Capture the cell that displays the provided text and extract its [x, y] central coordinate. 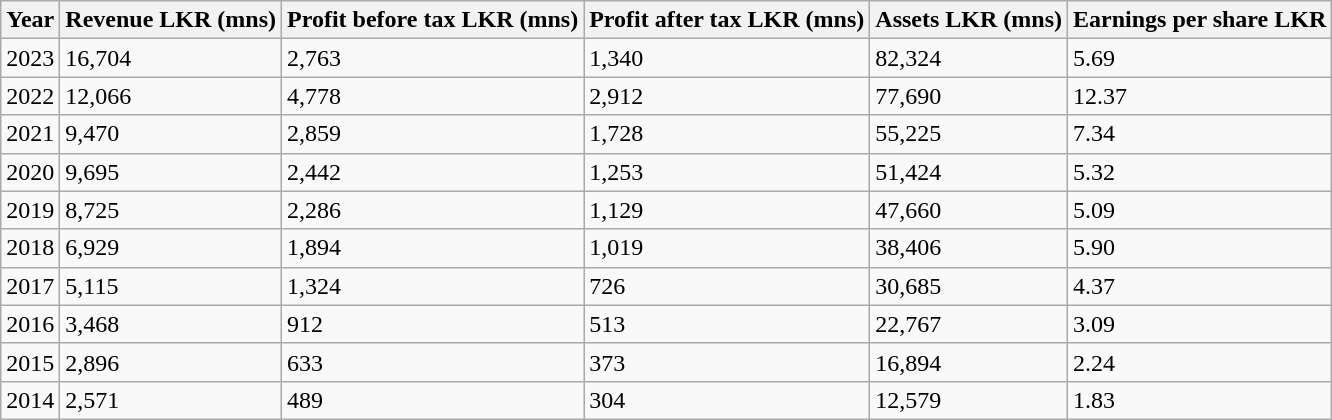
4,778 [433, 96]
633 [433, 362]
1,253 [727, 172]
3,468 [171, 324]
3.09 [1200, 324]
22,767 [969, 324]
Revenue LKR (mns) [171, 20]
2022 [30, 96]
16,894 [969, 362]
30,685 [969, 286]
2020 [30, 172]
7.34 [1200, 134]
2,763 [433, 58]
1.83 [1200, 400]
Profit after tax LKR (mns) [727, 20]
5.32 [1200, 172]
9,470 [171, 134]
Year [30, 20]
2017 [30, 286]
2015 [30, 362]
Profit before tax LKR (mns) [433, 20]
5,115 [171, 286]
5.69 [1200, 58]
2018 [30, 248]
2016 [30, 324]
2023 [30, 58]
12,579 [969, 400]
2,286 [433, 210]
1,728 [727, 134]
1,894 [433, 248]
489 [433, 400]
16,704 [171, 58]
47,660 [969, 210]
1,129 [727, 210]
2,896 [171, 362]
77,690 [969, 96]
51,424 [969, 172]
513 [727, 324]
2021 [30, 134]
2014 [30, 400]
1,340 [727, 58]
9,695 [171, 172]
2019 [30, 210]
373 [727, 362]
38,406 [969, 248]
Earnings per share LKR [1200, 20]
55,225 [969, 134]
2,442 [433, 172]
5.09 [1200, 210]
2,859 [433, 134]
2,571 [171, 400]
5.90 [1200, 248]
12,066 [171, 96]
Assets LKR (mns) [969, 20]
4.37 [1200, 286]
1,019 [727, 248]
6,929 [171, 248]
82,324 [969, 58]
12.37 [1200, 96]
2.24 [1200, 362]
726 [727, 286]
2,912 [727, 96]
912 [433, 324]
1,324 [433, 286]
8,725 [171, 210]
304 [727, 400]
